Return [x, y] of the center of cell containing provided text 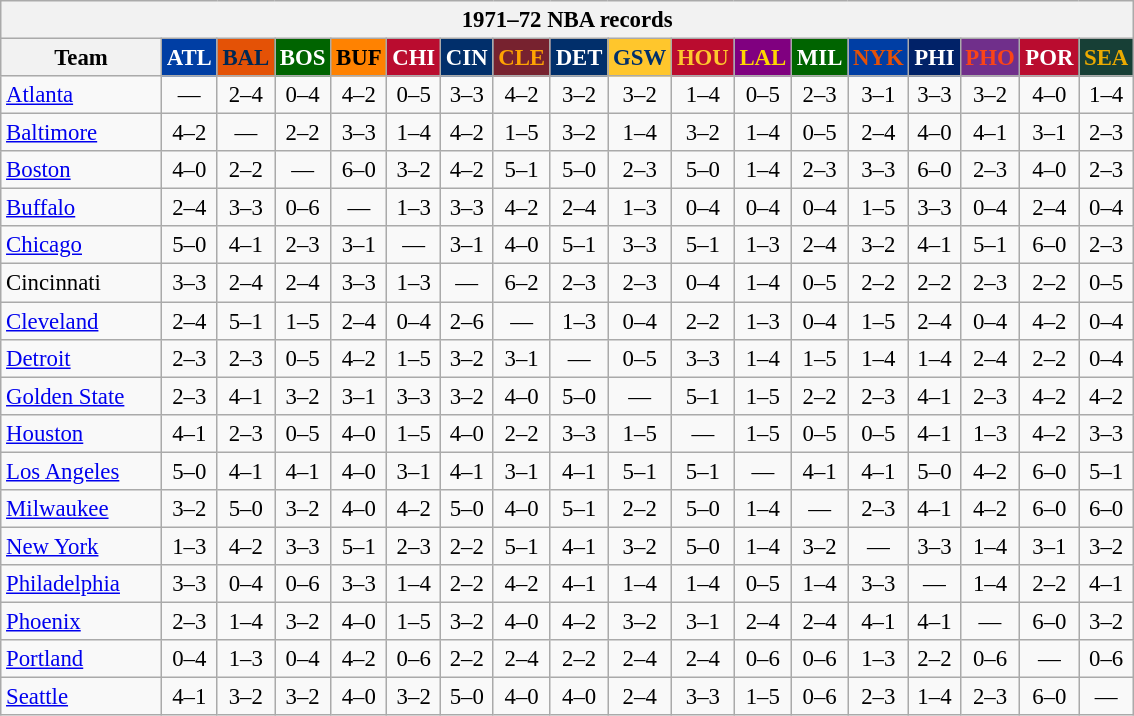
Boston [82, 170]
Seattle [82, 697]
Buffalo [82, 208]
Cleveland [82, 321]
BUF [359, 58]
Houston [82, 433]
Team [82, 58]
ATL [189, 58]
LAL [762, 58]
POR [1050, 58]
SEA [1106, 58]
Chicago [82, 245]
Baltimore [82, 133]
2–6 [467, 321]
Phoenix [82, 621]
MIL [820, 58]
PHO [990, 58]
CLE [522, 58]
Detroit [82, 358]
Cincinnati [82, 283]
NYK [878, 58]
BOS [303, 58]
Atlanta [82, 95]
Philadelphia [82, 584]
Los Angeles [82, 471]
CHI [414, 58]
Portland [82, 659]
Milwaukee [82, 509]
New York [82, 546]
6–2 [522, 283]
BAL [246, 58]
DET [578, 58]
PHI [934, 58]
HOU [704, 58]
Golden State [82, 396]
1971–72 NBA records [568, 20]
GSW [640, 58]
CIN [467, 58]
